Output the (X, Y) coordinate of the center of the cell containing the given text.  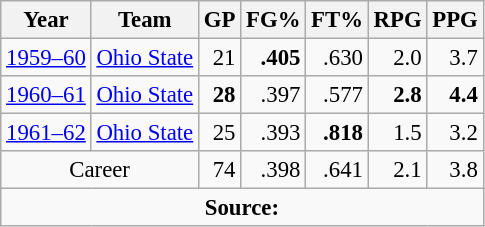
.405 (274, 58)
RPG (398, 20)
.641 (338, 170)
.818 (338, 133)
.577 (338, 95)
FG% (274, 20)
Team (144, 20)
2.1 (398, 170)
.398 (274, 170)
3.8 (455, 170)
2.0 (398, 58)
.397 (274, 95)
Source: (242, 208)
.393 (274, 133)
1.5 (398, 133)
3.7 (455, 58)
PPG (455, 20)
FT% (338, 20)
25 (219, 133)
1961–62 (46, 133)
1959–60 (46, 58)
74 (219, 170)
.630 (338, 58)
GP (219, 20)
28 (219, 95)
21 (219, 58)
2.8 (398, 95)
3.2 (455, 133)
1960–61 (46, 95)
Year (46, 20)
Career (100, 170)
4.4 (455, 95)
